Scan for the cell matching the given text and deliver its [x, y] coordinate at center. 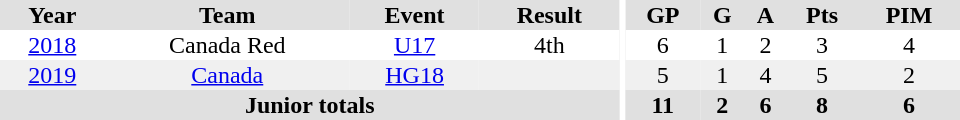
Canada Red [228, 45]
2019 [52, 75]
Pts [822, 15]
Result [549, 15]
3 [822, 45]
U17 [414, 45]
HG18 [414, 75]
PIM [909, 15]
4th [549, 45]
A [766, 15]
Canada [228, 75]
G [722, 15]
11 [664, 105]
GP [664, 15]
Year [52, 15]
Junior totals [310, 105]
8 [822, 105]
2018 [52, 45]
Team [228, 15]
Event [414, 15]
